Locate the cell with the specified text and output its (x, y) center coordinate. 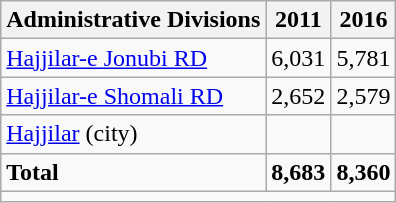
2016 (364, 20)
2,652 (298, 96)
6,031 (298, 58)
5,781 (364, 58)
Hajjilar-e Shomali RD (134, 96)
Total (134, 172)
8,683 (298, 172)
8,360 (364, 172)
2,579 (364, 96)
Administrative Divisions (134, 20)
2011 (298, 20)
Hajjilar (city) (134, 134)
Hajjilar-e Jonubi RD (134, 58)
